Capture the cell that displays the provided text and extract its (x, y) central coordinate. 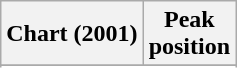
Chart (2001) (72, 34)
Peakposition (189, 34)
